Output the (x, y) coordinate of the center of the cell containing the given text.  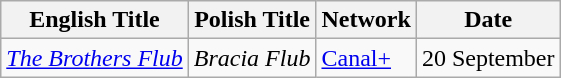
Network (366, 20)
Bracia Flub (252, 58)
The Brothers Flub (95, 58)
Date (488, 20)
Canal+ (366, 58)
20 September (488, 58)
Polish Title (252, 20)
English Title (95, 20)
